For the text-containing cell, return its midpoint in (x, y) coordinate format. 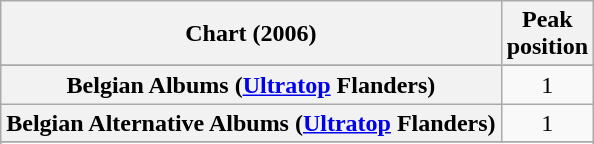
Peakposition (547, 34)
Belgian Alternative Albums (Ultratop Flanders) (251, 123)
Belgian Albums (Ultratop Flanders) (251, 85)
Chart (2006) (251, 34)
